Detect which cell encompasses the target text, then output its [x, y] center coordinate. 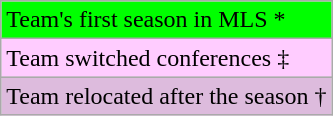
Team relocated after the season † [166, 96]
Team switched conferences ‡ [166, 58]
Team's first season in MLS * [166, 20]
